Detect which cell encompasses the target text, then output its (x, y) center coordinate. 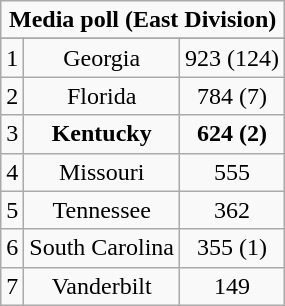
624 (2) (232, 134)
362 (232, 210)
Tennessee (102, 210)
7 (12, 286)
Kentucky (102, 134)
149 (232, 286)
5 (12, 210)
Georgia (102, 58)
1 (12, 58)
923 (124) (232, 58)
Media poll (East Division) (143, 20)
555 (232, 172)
784 (7) (232, 96)
Florida (102, 96)
Missouri (102, 172)
2 (12, 96)
Vanderbilt (102, 286)
South Carolina (102, 248)
3 (12, 134)
355 (1) (232, 248)
4 (12, 172)
6 (12, 248)
